For the text-containing cell, return its midpoint in (x, y) coordinate format. 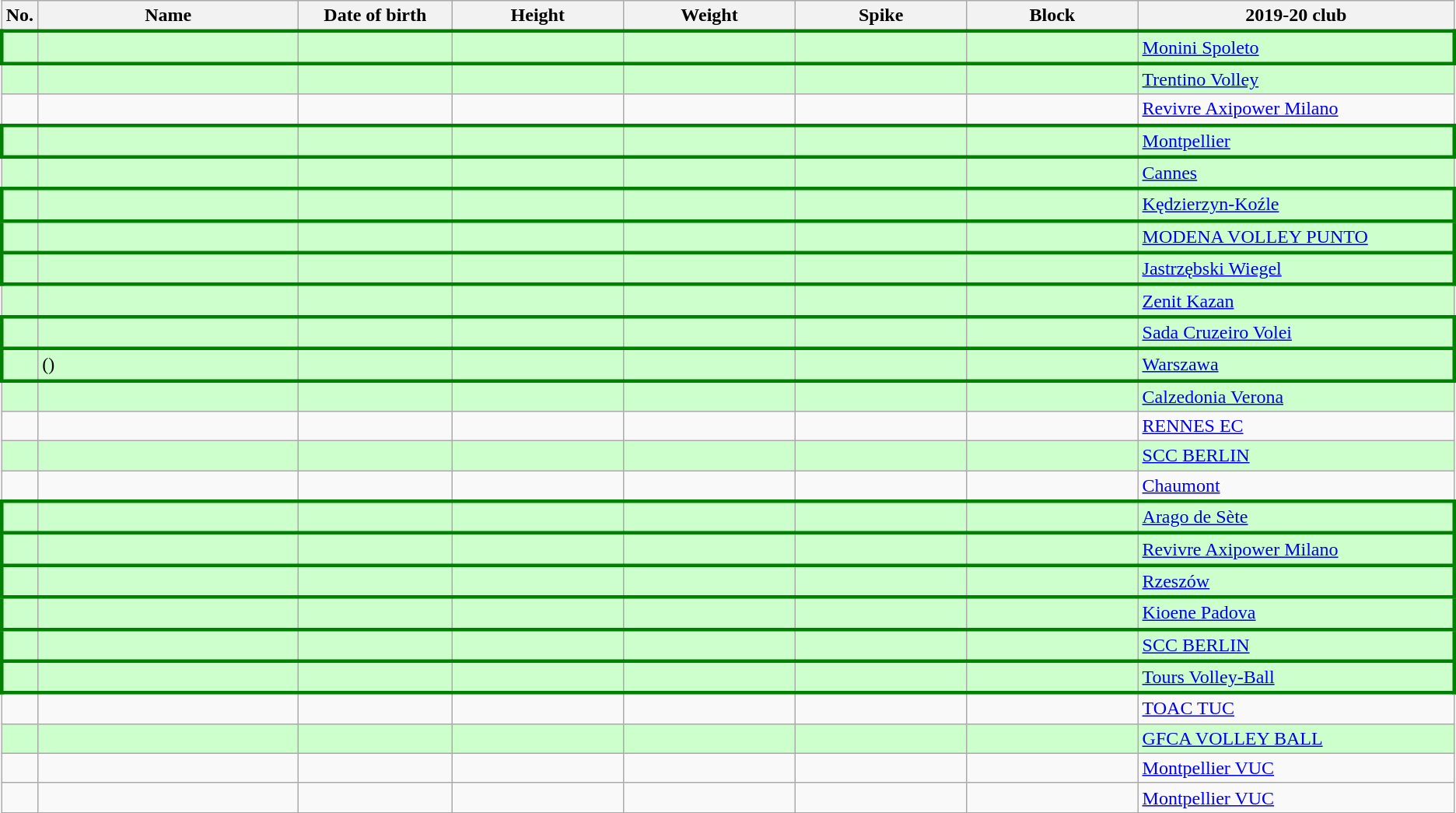
Arago de Sète (1296, 517)
Rzeszów (1296, 580)
RENNES EC (1296, 426)
Tours Volley-Ball (1296, 677)
Sada Cruzeiro Volei (1296, 333)
Kioene Padova (1296, 613)
Monini Spoleto (1296, 47)
Name (168, 16)
No. (19, 16)
Jastrzębski Wiegel (1296, 269)
2019-20 club (1296, 16)
Trentino Volley (1296, 79)
Cannes (1296, 173)
Kędzierzyn-Koźle (1296, 205)
TOAC TUC (1296, 709)
Spike (881, 16)
Chaumont (1296, 486)
Weight (709, 16)
Zenit Kazan (1296, 300)
Warszawa (1296, 364)
() (168, 364)
Block (1052, 16)
Montpellier (1296, 140)
GFCA VOLLEY BALL (1296, 738)
Date of birth (375, 16)
Height (538, 16)
MODENA VOLLEY PUNTO (1296, 237)
Calzedonia Verona (1296, 396)
